Detect which cell encompasses the target text, then output its [X, Y] center coordinate. 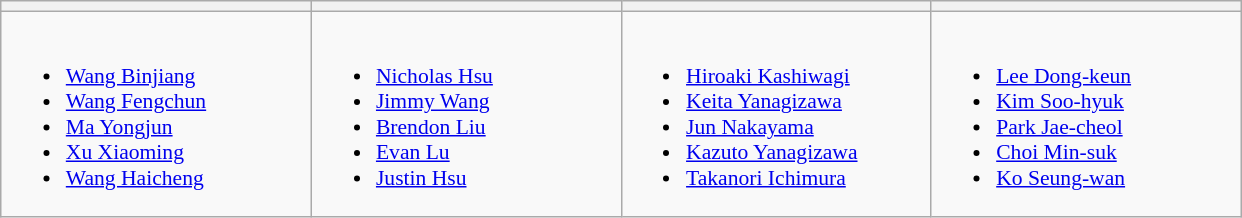
Hiroaki KashiwagiKeita YanagizawaJun NakayamaKazuto YanagizawaTakanori Ichimura [776, 114]
Lee Dong-keunKim Soo-hyukPark Jae-cheolChoi Min-sukKo Seung-wan [1086, 114]
Nicholas HsuJimmy WangBrendon LiuEvan LuJustin Hsu [466, 114]
Wang BinjiangWang FengchunMa YongjunXu XiaomingWang Haicheng [156, 114]
